Identify which cell holds the provided text, then report its [X, Y] central coordinate. 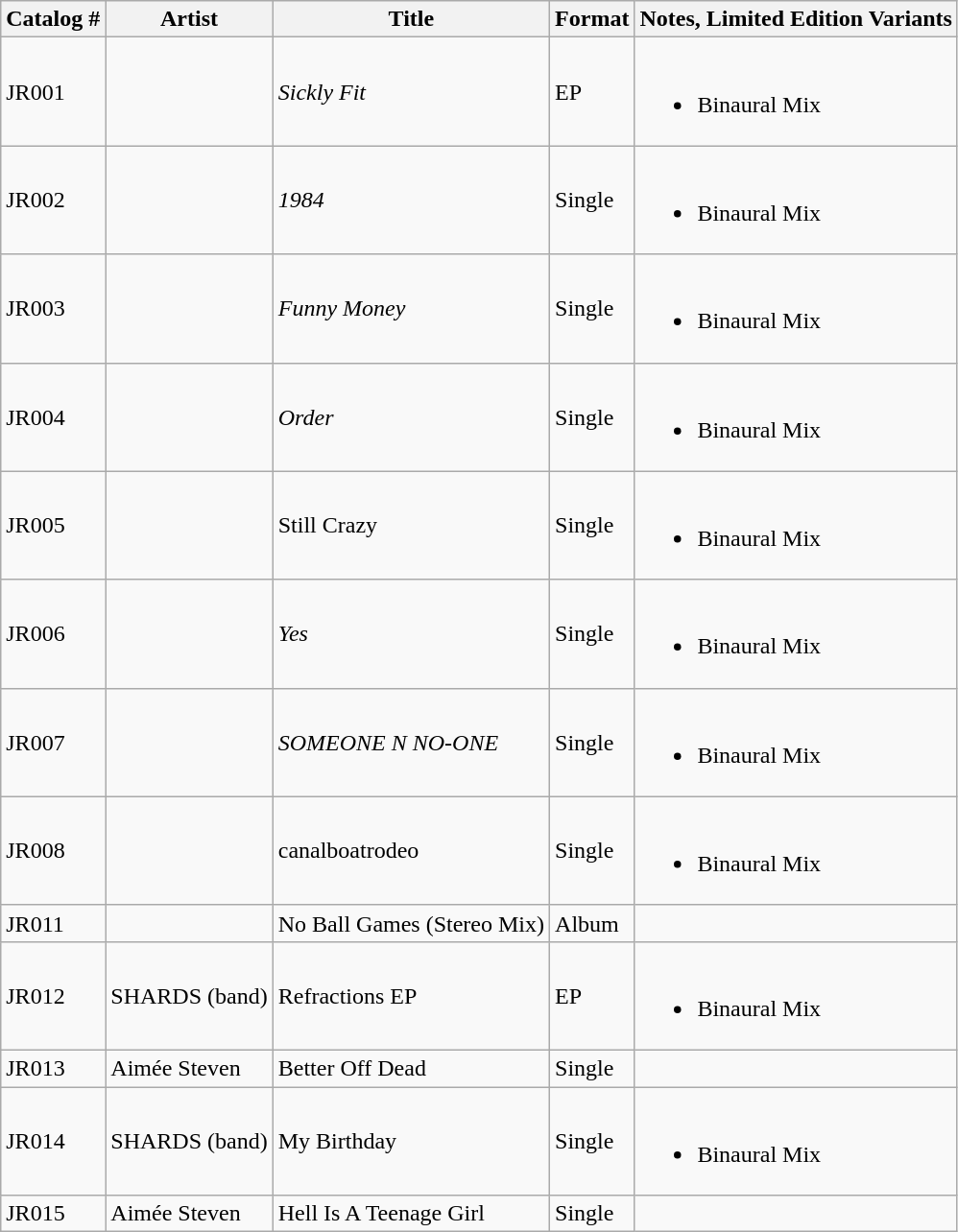
Catalog # [54, 19]
Album [592, 923]
Notes, Limited Edition Variants [796, 19]
JR012 [54, 996]
canalboatrodeo [411, 850]
Sickly Fit [411, 92]
JR011 [54, 923]
Funny Money [411, 309]
JR014 [54, 1140]
Format [592, 19]
JR008 [54, 850]
SOMEONE N NO-ONE [411, 743]
JR006 [54, 633]
No Ball Games (Stereo Mix) [411, 923]
JR013 [54, 1068]
Hell Is A Teenage Girl [411, 1214]
JR004 [54, 416]
Refractions EP [411, 996]
Title [411, 19]
Yes [411, 633]
Artist [189, 19]
JR007 [54, 743]
1984 [411, 200]
JR003 [54, 309]
My Birthday [411, 1140]
JR001 [54, 92]
JR015 [54, 1214]
Order [411, 416]
JR002 [54, 200]
Still Crazy [411, 526]
JR005 [54, 526]
Better Off Dead [411, 1068]
